Search for the cell housing the specified text and yield its (X, Y) center coordinate. 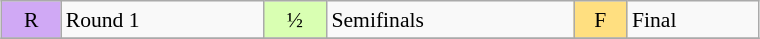
F (600, 20)
½ (294, 20)
Semifinals (450, 20)
Round 1 (162, 20)
R (32, 20)
Final (693, 20)
